Return the (X, Y) coordinate for the center point of the cell that contains the specified text.  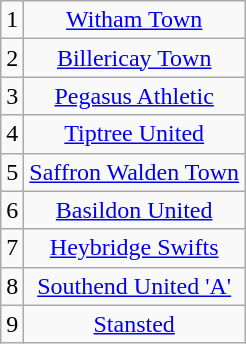
3 (12, 96)
Billericay Town (134, 58)
Stansted (134, 324)
8 (12, 286)
1 (12, 20)
Tiptree United (134, 134)
Heybridge Swifts (134, 248)
9 (12, 324)
Pegasus Athletic (134, 96)
Basildon United (134, 210)
5 (12, 172)
Southend United 'A' (134, 286)
7 (12, 248)
6 (12, 210)
4 (12, 134)
Saffron Walden Town (134, 172)
Witham Town (134, 20)
2 (12, 58)
